For the text-containing cell, return its midpoint in [x, y] coordinate format. 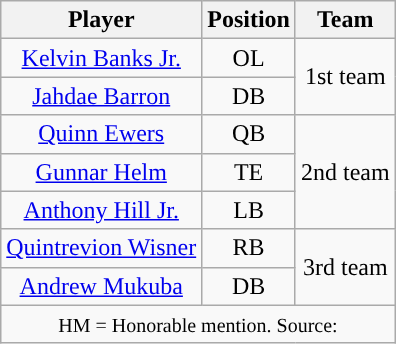
Team [345, 20]
1st team [345, 77]
Position [249, 20]
Anthony Hill Jr. [102, 210]
HM = Honorable mention. Source: [198, 324]
2nd team [345, 172]
Gunnar Helm [102, 172]
Quinn Ewers [102, 134]
Player [102, 20]
TE [249, 172]
QB [249, 134]
Kelvin Banks Jr. [102, 58]
3rd team [345, 267]
OL [249, 58]
Andrew Mukuba [102, 286]
Quintrevion Wisner [102, 248]
LB [249, 210]
RB [249, 248]
Jahdae Barron [102, 96]
